Capture the cell that displays the provided text and extract its [X, Y] central coordinate. 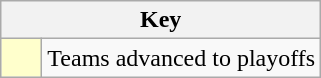
Key [161, 20]
Teams advanced to playoffs [182, 58]
